Capture the cell that displays the provided text and extract its [x, y] central coordinate. 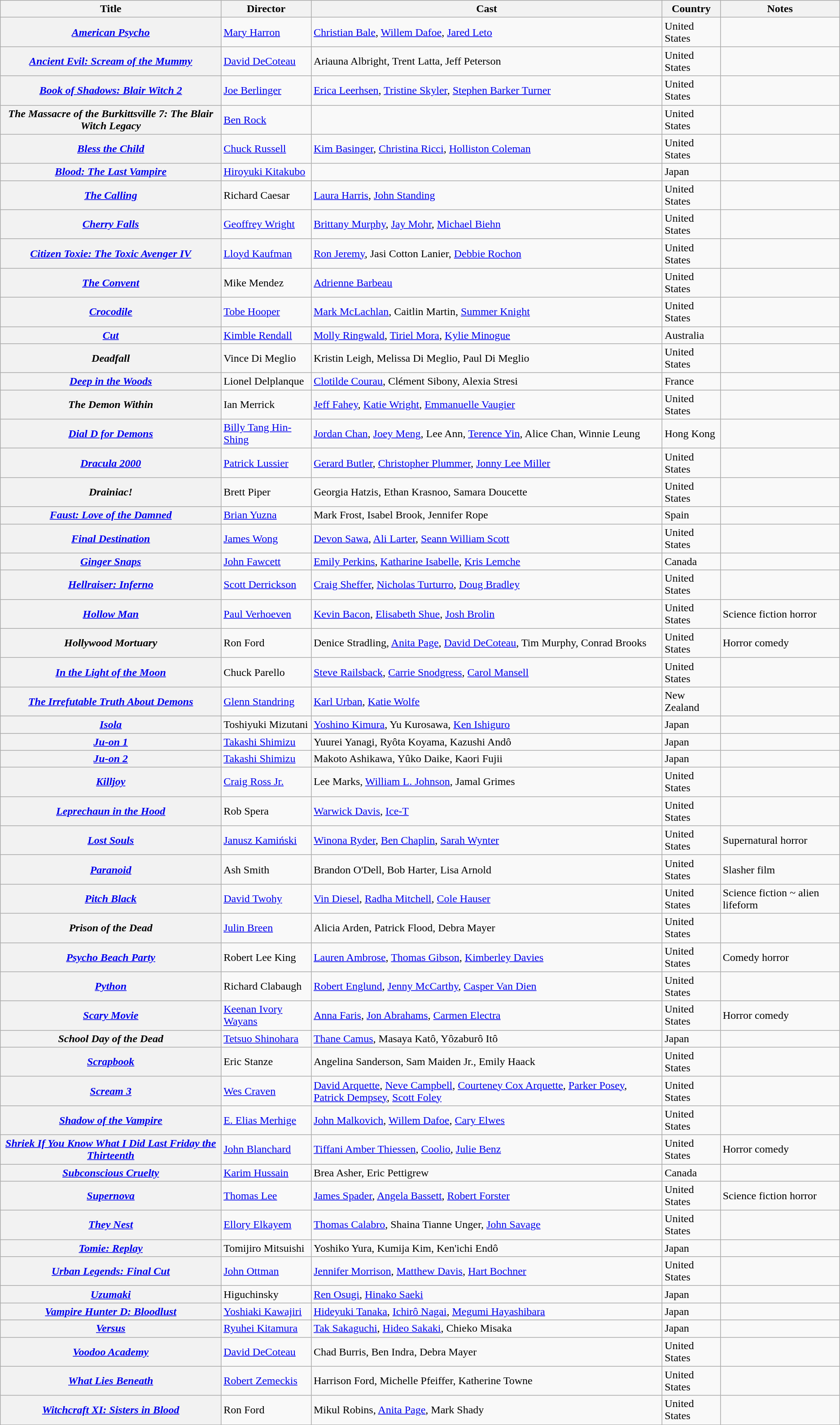
Book of Shadows: Blair Witch 2 [111, 91]
Title [111, 9]
Ben Rock [267, 119]
Scott Derrickson [267, 584]
Denice Stradling, Anita Page, David DeCoteau, Tim Murphy, Conrad Brooks [486, 643]
Blood: The Last Vampire [111, 172]
Ron Jeremy, Jasi Cotton Lanier, Debbie Rochon [486, 253]
John Malkovich, Willem Dafoe, Cary Elwes [486, 1120]
Robert Englund, Jenny McCarthy, Casper Van Dien [486, 987]
Python [111, 987]
Robert Zemeckis [267, 1381]
Emily Perkins, Katharine Isabelle, Kris Lemche [486, 561]
David Arquette, Neve Campbell, Courteney Cox Arquette, Parker Posey, Patrick Dempsey, Scott Foley [486, 1091]
Ginger Snaps [111, 561]
Lauren Ambrose, Thomas Gibson, Kimberley Davies [486, 957]
Mikul Robins, Anita Page, Mark Shady [486, 1410]
Chuck Parello [267, 672]
Mike Mendez [267, 283]
School Day of the Dead [111, 1039]
E. Elias Merhige [267, 1120]
Hollow Man [111, 614]
Ash Smith [267, 870]
Kim Basinger, Christina Ricci, Holliston Coleman [486, 149]
Urban Legends: Final Cut [111, 1271]
Ren Osugi, Hinako Saeki [486, 1294]
They Nest [111, 1225]
John Fawcett [267, 561]
Harrison Ford, Michelle Pfeiffer, Katherine Towne [486, 1381]
Ancient Evil: Scream of the Mummy [111, 61]
Australia [691, 335]
James Spader, Angela Bassett, Robert Forster [486, 1196]
Alicia Arden, Patrick Flood, Debra Mayer [486, 928]
American Psycho [111, 32]
Tak Sakaguchi, Hideo Sakaki, Chieko Misaka [486, 1329]
Brittany Murphy, Jay Mohr, Michael Biehn [486, 224]
Deep in the Woods [111, 381]
Voodoo Academy [111, 1352]
Tomijiro Mitsuishi [267, 1248]
Dial D for Demons [111, 434]
Ju-on 1 [111, 742]
Lloyd Kaufman [267, 253]
France [691, 381]
The Massacre of the Burkittsville 7: The Blair Witch Legacy [111, 119]
Joe Berlinger [267, 91]
Chuck Russell [267, 149]
Paul Verhoeven [267, 614]
Laura Harris, John Standing [486, 195]
Versus [111, 1329]
Karl Urban, Katie Wolfe [486, 701]
Jeff Fahey, Katie Wright, Emmanuelle Vaugier [486, 405]
Science fiction ~ alien lifeform [780, 899]
Tetsuo Shinohara [267, 1039]
Keenan Ivory Wayans [267, 1015]
Citizen Toxie: The Toxic Avenger IV [111, 253]
Deadfall [111, 358]
Mark Frost, Isabel Brook, Jennifer Rope [486, 515]
Higuchinsky [267, 1294]
Supernatural horror [780, 840]
Yoshino Kimura, Yu Kurosawa, Ken Ishiguro [486, 724]
James Wong [267, 539]
Slasher film [780, 870]
Janusz Kamiński [267, 840]
Brian Yuzna [267, 515]
Cherry Falls [111, 224]
What Lies Beneath [111, 1381]
Georgia Hatzis, Ethan Krasnoo, Samara Doucette [486, 492]
Leprechaun in the Hood [111, 811]
Brandon O'Dell, Bob Harter, Lisa Arnold [486, 870]
Hiroyuki Kitakubo [267, 172]
Ryuhei Kitamura [267, 1329]
Thomas Lee [267, 1196]
John Blanchard [267, 1149]
Billy Tang Hin-Shing [267, 434]
Comedy horror [780, 957]
Vampire Hunter D: Bloodlust [111, 1311]
Mary Harron [267, 32]
Craig Ross Jr. [267, 782]
Yoshiaki Kawajiri [267, 1311]
Anna Faris, Jon Abrahams, Carmen Electra [486, 1015]
Crocodile [111, 311]
Tiffani Amber Thiessen, Coolio, Julie Benz [486, 1149]
Lionel Delplanque [267, 381]
Hollywood Mortuary [111, 643]
Robert Lee King [267, 957]
Kimble Rendall [267, 335]
Tobe Hooper [267, 311]
The Demon Within [111, 405]
Final Destination [111, 539]
Lost Souls [111, 840]
Hellraiser: Inferno [111, 584]
Ariauna Albright, Trent Latta, Jeff Peterson [486, 61]
New Zealand [691, 701]
Drainiac! [111, 492]
Cut [111, 335]
Yuurei Yanagi, Ryôta Koyama, Kazushi Andô [486, 742]
John Ottman [267, 1271]
Yoshiko Yura, Kumija Kim, Ken'ichi Endô [486, 1248]
Brett Piper [267, 492]
Scary Movie [111, 1015]
Subconscious Cruelty [111, 1173]
Dracula 2000 [111, 463]
Kevin Bacon, Elisabeth Shue, Josh Brolin [486, 614]
Prison of the Dead [111, 928]
Mark McLachlan, Caitlin Martin, Summer Knight [486, 311]
Faust: Love of the Damned [111, 515]
Clotilde Courau, Clément Sibony, Alexia Stresi [486, 381]
Isola [111, 724]
Winona Ryder, Ben Chaplin, Sarah Wynter [486, 840]
Rob Spera [267, 811]
Spain [691, 515]
Shadow of the Vampire [111, 1120]
Scrapbook [111, 1062]
Erica Leerhsen, Tristine Skyler, Stephen Barker Turner [486, 91]
Chad Burris, Ben Indra, Debra Mayer [486, 1352]
Killjoy [111, 782]
Notes [780, 9]
Makoto Ashikawa, Yûko Daike, Kaori Fujii [486, 759]
Hong Kong [691, 434]
Ellory Elkayem [267, 1225]
Jennifer Morrison, Matthew Davis, Hart Bochner [486, 1271]
Vin Diesel, Radha Mitchell, Cole Hauser [486, 899]
Patrick Lussier [267, 463]
Pitch Black [111, 899]
Jordan Chan, Joey Meng, Lee Ann, Terence Yin, Alice Chan, Winnie Leung [486, 434]
Julin Breen [267, 928]
Psycho Beach Party [111, 957]
The Calling [111, 195]
Ian Merrick [267, 405]
Richard Caesar [267, 195]
Vince Di Meglio [267, 358]
Christian Bale, Willem Dafoe, Jared Leto [486, 32]
Angelina Sanderson, Sam Maiden Jr., Emily Haack [486, 1062]
Uzumaki [111, 1294]
The Irrefutable Truth About Demons [111, 701]
Paranoid [111, 870]
Tomie: Replay [111, 1248]
The Convent [111, 283]
In the Light of the Moon [111, 672]
David Twohy [267, 899]
Lee Marks, William L. Johnson, Jamal Grimes [486, 782]
Thomas Calabro, Shaina Tianne Unger, John Savage [486, 1225]
Molly Ringwald, Tiriel Mora, Kylie Minogue [486, 335]
Kristin Leigh, Melissa Di Meglio, Paul Di Meglio [486, 358]
Glenn Standring [267, 701]
Ju-on 2 [111, 759]
Director [267, 9]
Karim Hussain [267, 1173]
Thane Camus, Masaya Katô, Yôzaburô Itô [486, 1039]
Country [691, 9]
Gerard Butler, Christopher Plummer, Jonny Lee Miller [486, 463]
Cast [486, 9]
Brea Asher, Eric Pettigrew [486, 1173]
Toshiyuki Mizutani [267, 724]
Adrienne Barbeau [486, 283]
Wes Craven [267, 1091]
Witchcraft XI: Sisters in Blood [111, 1410]
Bless the Child [111, 149]
Scream 3 [111, 1091]
Warwick Davis, Ice-T [486, 811]
Shriek If You Know What I Did Last Friday the Thirteenth [111, 1149]
Supernova [111, 1196]
Hideyuki Tanaka, Ichirô Nagai, Megumi Hayashibara [486, 1311]
Craig Sheffer, Nicholas Turturro, Doug Bradley [486, 584]
Richard Clabaugh [267, 987]
Devon Sawa, Ali Larter, Seann William Scott [486, 539]
Geoffrey Wright [267, 224]
Eric Stanze [267, 1062]
Steve Railsback, Carrie Snodgress, Carol Mansell [486, 672]
